Pinpoint the cell where the given text exists, returning its [X, Y] midpoint coordinate. 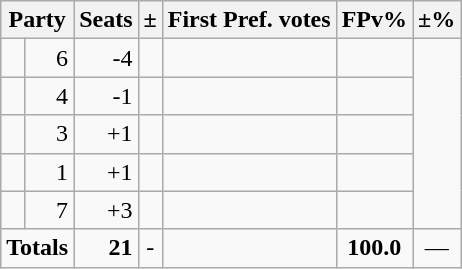
± [150, 20]
4 [48, 96]
- [150, 248]
First Pref. votes [249, 20]
3 [48, 134]
-4 [106, 58]
— [437, 248]
7 [48, 210]
Totals [38, 248]
Seats [106, 20]
FPv% [374, 20]
100.0 [374, 248]
-1 [106, 96]
+3 [106, 210]
Party [38, 20]
6 [48, 58]
21 [106, 248]
1 [48, 172]
±% [437, 20]
